Capture the cell that displays the provided text and extract its [x, y] central coordinate. 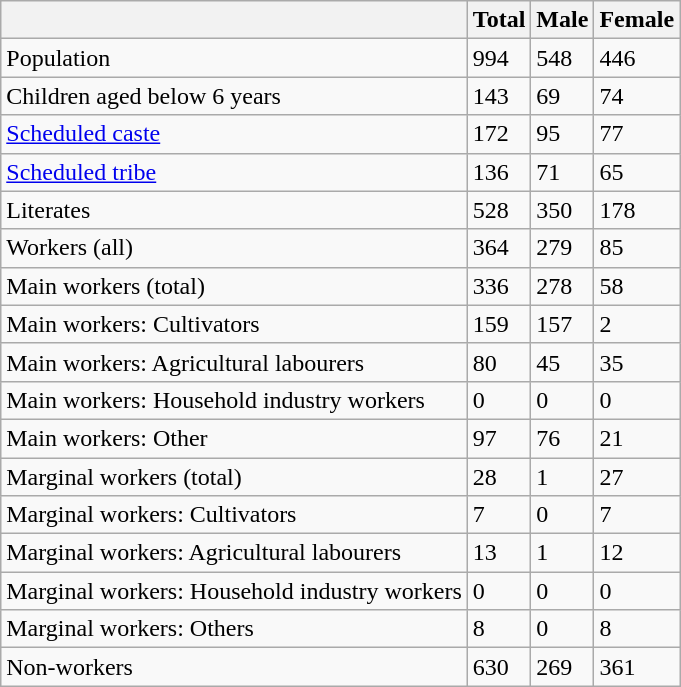
350 [562, 210]
95 [562, 134]
69 [562, 96]
97 [499, 438]
Marginal workers: Household industry workers [234, 591]
278 [562, 286]
Marginal workers (total) [234, 477]
178 [637, 210]
21 [637, 438]
58 [637, 286]
Scheduled caste [234, 134]
76 [562, 438]
994 [499, 58]
159 [499, 324]
Main workers: Other [234, 438]
Main workers: Household industry workers [234, 400]
45 [562, 362]
77 [637, 134]
172 [499, 134]
Marginal workers: Cultivators [234, 515]
269 [562, 667]
71 [562, 172]
279 [562, 248]
157 [562, 324]
80 [499, 362]
136 [499, 172]
528 [499, 210]
143 [499, 96]
28 [499, 477]
Marginal workers: Others [234, 629]
12 [637, 553]
Non-workers [234, 667]
Male [562, 20]
2 [637, 324]
13 [499, 553]
336 [499, 286]
Marginal workers: Agricultural labourers [234, 553]
85 [637, 248]
364 [499, 248]
630 [499, 667]
35 [637, 362]
Workers (all) [234, 248]
65 [637, 172]
27 [637, 477]
Total [499, 20]
361 [637, 667]
Female [637, 20]
Main workers: Agricultural labourers [234, 362]
Population [234, 58]
74 [637, 96]
Children aged below 6 years [234, 96]
548 [562, 58]
Main workers: Cultivators [234, 324]
Scheduled tribe [234, 172]
Main workers (total) [234, 286]
446 [637, 58]
Literates [234, 210]
